Return the [x, y] coordinate for the center point of the cell that contains the specified text.  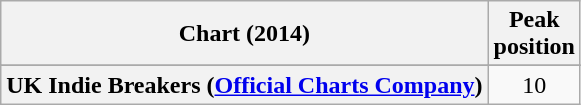
10 [534, 85]
Chart (2014) [244, 34]
Peakposition [534, 34]
UK Indie Breakers (Official Charts Company) [244, 85]
